Find where the given text appears and provide that cell's center as (X, Y) coordinate. 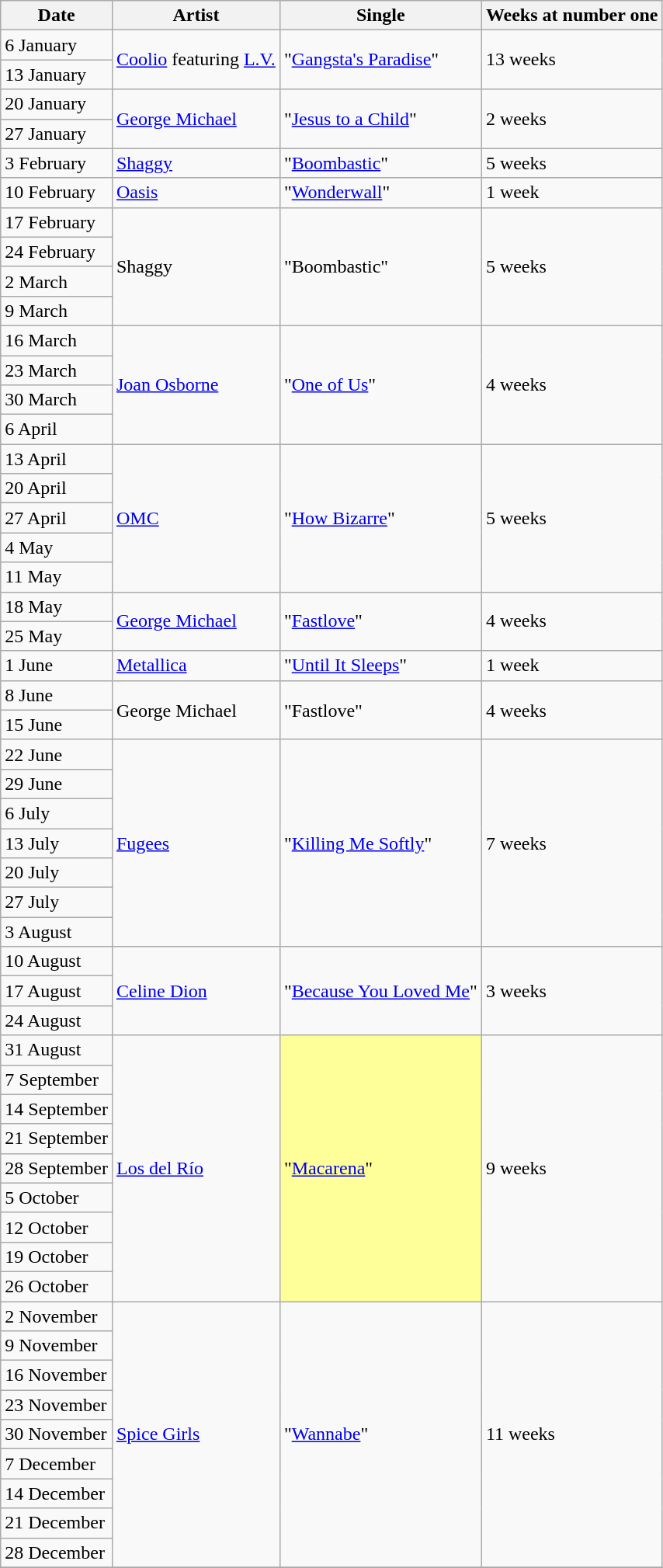
2 March (57, 281)
27 July (57, 902)
23 November (57, 1405)
9 March (57, 311)
"Wonderwall" (380, 193)
1 June (57, 666)
"Gangsta's Paradise" (380, 60)
8 June (57, 695)
10 August (57, 961)
Single (380, 16)
7 December (57, 1464)
"Killing Me Softly" (380, 843)
Weeks at number one (571, 16)
11 weeks (571, 1435)
11 May (57, 577)
4 May (57, 548)
Oasis (196, 193)
10 February (57, 193)
7 September (57, 1080)
OMC (196, 518)
28 December (57, 1552)
Fugees (196, 843)
Artist (196, 16)
"Until It Sleeps" (380, 666)
30 November (57, 1434)
18 May (57, 607)
5 October (57, 1198)
27 January (57, 134)
20 January (57, 104)
27 April (57, 518)
20 July (57, 873)
6 April (57, 429)
29 June (57, 784)
"Because You Loved Me" (380, 991)
Joan Osborne (196, 384)
Spice Girls (196, 1435)
6 July (57, 813)
"Jesus to a Child" (380, 119)
20 April (57, 488)
28 September (57, 1168)
Coolio featuring L.V. (196, 60)
13 January (57, 75)
17 August (57, 991)
13 April (57, 459)
25 May (57, 636)
16 November (57, 1375)
"Macarena" (380, 1168)
9 weeks (571, 1168)
3 February (57, 163)
16 March (57, 340)
21 December (57, 1523)
14 September (57, 1109)
21 September (57, 1139)
3 weeks (571, 991)
31 August (57, 1050)
7 weeks (571, 843)
2 weeks (571, 119)
"How Bizarre" (380, 518)
23 March (57, 370)
Los del Río (196, 1168)
Celine Dion (196, 991)
15 June (57, 725)
14 December (57, 1493)
"Wannabe" (380, 1435)
6 January (57, 45)
22 June (57, 754)
30 March (57, 400)
24 August (57, 1020)
Metallica (196, 666)
19 October (57, 1257)
3 August (57, 932)
24 February (57, 252)
13 July (57, 843)
12 October (57, 1227)
"One of Us" (380, 384)
9 November (57, 1346)
17 February (57, 222)
2 November (57, 1316)
26 October (57, 1286)
Date (57, 16)
13 weeks (571, 60)
